Extract the (x, y) coordinate from the center of the cell holding the provided text.  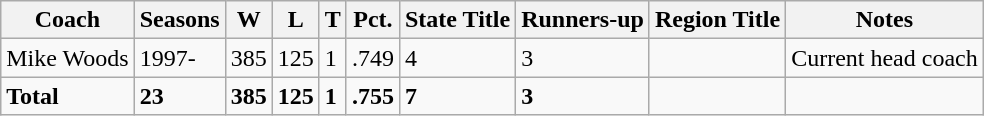
State Title (457, 20)
Coach (68, 20)
T (332, 20)
1997- (180, 58)
Mike Woods (68, 58)
Seasons (180, 20)
Region Title (717, 20)
Runners-up (583, 20)
Pct. (372, 20)
Current head coach (885, 58)
4 (457, 58)
.755 (372, 96)
W (248, 20)
Notes (885, 20)
23 (180, 96)
7 (457, 96)
Total (68, 96)
L (296, 20)
.749 (372, 58)
